Determine the (x, y) coordinate at the center of the cell enclosing the given text.  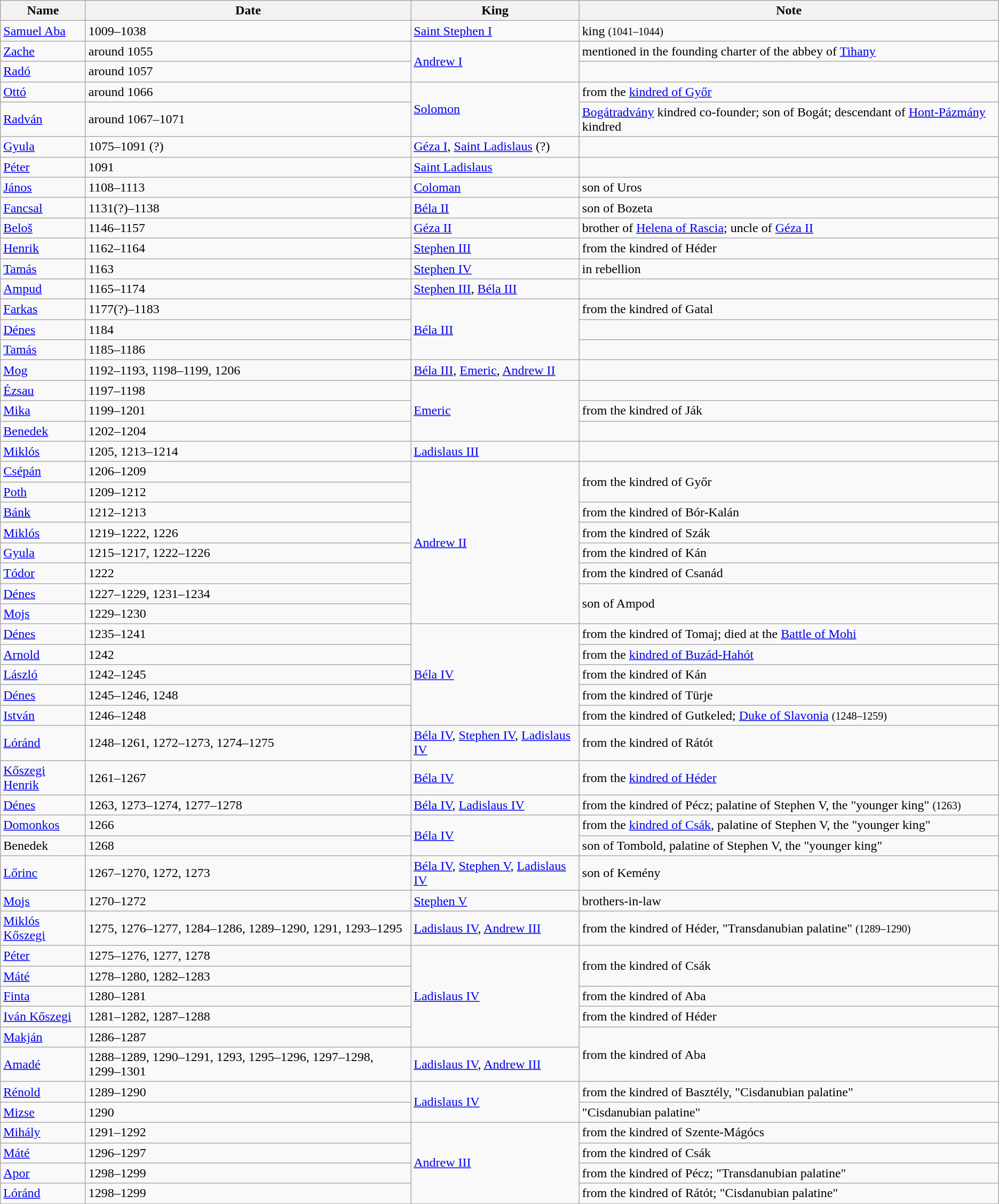
1009–1038 (248, 31)
son of Ampod (789, 604)
1227–1229, 1231–1234 (248, 594)
Ladislaus III (495, 451)
from the kindred of Csák, palatine of Stephen V, the "younger king" (789, 825)
1192–1193, 1198–1199, 1206 (248, 370)
Samuel Aba (43, 31)
Mihály (43, 1133)
1075–1091 (?) (248, 147)
Géza I, Saint Ladislaus (?) (495, 147)
from the kindred of Türje (789, 695)
son of Uros (789, 187)
1235–1241 (248, 634)
1290 (248, 1112)
1212–1213 (248, 512)
1185–1186 (248, 350)
Stephen III, Béla III (495, 289)
1091 (248, 167)
around 1067–1071 (248, 119)
Makján (43, 1037)
1184 (248, 330)
István (43, 715)
Stephen V (495, 900)
Bánk (43, 512)
around 1055 (248, 51)
1266 (248, 825)
1246–1248 (248, 715)
from the kindred of Gutkeled; Duke of Slavonia (1248–1259) (789, 715)
Mizse (43, 1112)
in rebellion (789, 268)
from the kindred of Pécz; palatine of Stephen V, the "younger king" (1263) (789, 805)
1278–1280, 1282–1283 (248, 976)
from the kindred of Pécz; "Transdanubian palatine" (789, 1173)
Henrik (43, 248)
Béla IV, Stephen IV, Ladislaus IV (495, 743)
1219–1222, 1226 (248, 532)
Lőrinc (43, 873)
around 1066 (248, 92)
Béla IV, Ladislaus IV (495, 805)
son of Bozeta (789, 208)
from the kindred of Basztély, "Cisdanubian palatine" (789, 1092)
Amadé (43, 1065)
Mog (43, 370)
1162–1164 (248, 248)
1263, 1273–1274, 1277–1278 (248, 805)
1163 (248, 268)
from the kindred of Ják (789, 411)
Iván Kőszegi (43, 1017)
1268 (248, 846)
from the kindred of Bór-Kalán (789, 512)
1267–1270, 1272, 1273 (248, 873)
from the kindred of Szák (789, 532)
1229–1230 (248, 614)
1206–1209 (248, 472)
1209–1212 (248, 492)
from the kindred of Gatal (789, 309)
Bogátradvány kindred co-founder; son of Bogát; descendant of Hont-Pázmány kindred (789, 119)
Saint Ladislaus (495, 167)
1205, 1213–1214 (248, 451)
Béla IV, Stephen V, Ladislaus IV (495, 873)
from the kindred of Héder, "Transdanubian palatine" (1289–1290) (789, 928)
Solomon (495, 109)
1270–1272 (248, 900)
Rénold (43, 1092)
Andrew II (495, 543)
1248–1261, 1272–1273, 1274–1275 (248, 743)
Domonkos (43, 825)
from the kindred of Tomaj; died at the Battle of Mohi (789, 634)
Emeric (495, 411)
Radván (43, 119)
Apor (43, 1173)
"Cisdanubian palatine" (789, 1112)
Arnold (43, 655)
from the kindred of Rátót; "Cisdanubian palatine" (789, 1193)
1280–1281 (248, 996)
Miklós Kőszegi (43, 928)
Radó (43, 71)
Beloš (43, 228)
King (495, 11)
Note (789, 11)
Zache (43, 51)
from the kindred of Buzád-Hahót (789, 655)
king (1041–1044) (789, 31)
from the kindred of Csanád (789, 573)
1108–1113 (248, 187)
1199–1201 (248, 411)
Poth (43, 492)
1261–1267 (248, 778)
1281–1282, 1287–1288 (248, 1017)
Ottó (43, 92)
Béla III, Emeric, Andrew II (495, 370)
1291–1292 (248, 1133)
1242–1245 (248, 675)
Tódor (43, 573)
1286–1287 (248, 1037)
1242 (248, 655)
1215–1217, 1222–1226 (248, 553)
Andrew I (495, 61)
1275–1276, 1277, 1278 (248, 955)
1146–1157 (248, 228)
Ampud (43, 289)
Stephen III (495, 248)
Farkas (43, 309)
1275, 1276–1277, 1284–1286, 1289–1290, 1291, 1293–1295 (248, 928)
Coloman (495, 187)
1222 (248, 573)
Ézsau (43, 390)
1165–1174 (248, 289)
1288–1289, 1290–1291, 1293, 1295–1296, 1297–1298, 1299–1301 (248, 1065)
from the kindred of Szente-Mágócs (789, 1133)
brothers-in-law (789, 900)
mentioned in the founding charter of the abbey of Tihany (789, 51)
son of Kemény (789, 873)
son of Tombold, palatine of Stephen V, the "younger king" (789, 846)
from the kindred of Rátót (789, 743)
Csépán (43, 472)
1296–1297 (248, 1153)
1131(?)–1138 (248, 208)
Fancsal (43, 208)
brother of Helena of Rascia; uncle of Géza II (789, 228)
Finta (43, 996)
László (43, 675)
Béla II (495, 208)
1197–1198 (248, 390)
1177(?)–1183 (248, 309)
1289–1290 (248, 1092)
Name (43, 11)
Mika (43, 411)
Saint Stephen I (495, 31)
Béla III (495, 330)
Andrew III (495, 1163)
Stephen IV (495, 268)
Date (248, 11)
1202–1204 (248, 431)
Kőszegi Henrik (43, 778)
Géza II (495, 228)
1245–1246, 1248 (248, 695)
around 1057 (248, 71)
János (43, 187)
